Provide the (X, Y) coordinate of the cell's center where the given text is located.  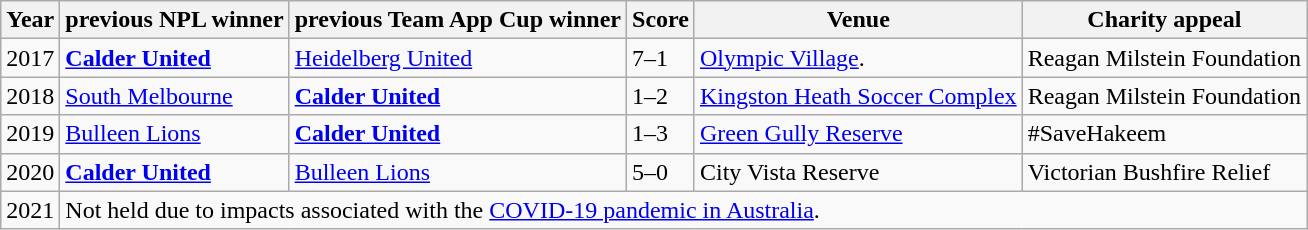
Green Gully Reserve (858, 134)
Not held due to impacts associated with the COVID-19 pandemic in Australia. (684, 210)
2021 (30, 210)
2019 (30, 134)
Olympic Village. (858, 58)
2020 (30, 172)
Kingston Heath Soccer Complex (858, 96)
Venue (858, 20)
previous Team App Cup winner (458, 20)
5–0 (661, 172)
City Vista Reserve (858, 172)
1–2 (661, 96)
previous NPL winner (174, 20)
#SaveHakeem (1164, 134)
2018 (30, 96)
1–3 (661, 134)
Year (30, 20)
Charity appeal (1164, 20)
Score (661, 20)
South Melbourne (174, 96)
Victorian Bushfire Relief (1164, 172)
2017 (30, 58)
7–1 (661, 58)
Heidelberg United (458, 58)
